Extract the [X, Y] coordinate from the center of the cell holding the provided text.  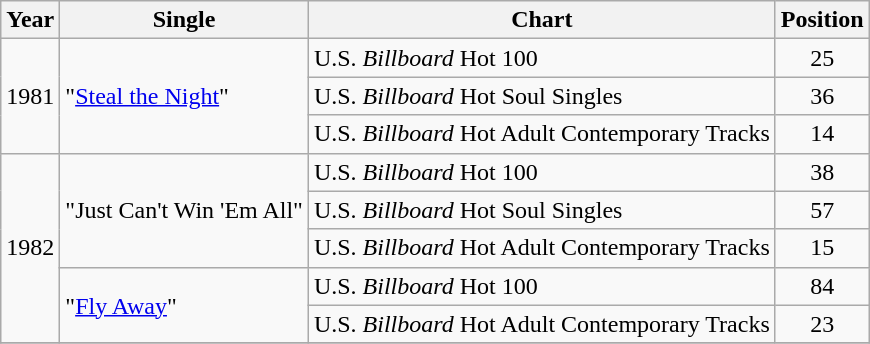
"Steal the Night" [184, 96]
"Just Can't Win 'Em All" [184, 210]
"Fly Away" [184, 305]
Single [184, 20]
36 [822, 96]
57 [822, 210]
38 [822, 172]
Position [822, 20]
23 [822, 324]
84 [822, 286]
14 [822, 134]
Year [30, 20]
15 [822, 248]
1982 [30, 248]
Chart [542, 20]
25 [822, 58]
1981 [30, 96]
